Return (X, Y) of the center of cell containing provided text 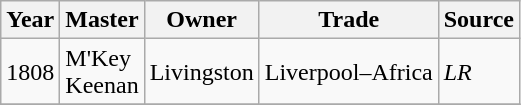
Owner (202, 20)
Trade (348, 20)
Year (30, 20)
Livingston (202, 72)
Source (478, 20)
LR (478, 72)
Liverpool–Africa (348, 72)
M'KeyKeenan (102, 72)
Master (102, 20)
1808 (30, 72)
